Determine the (X, Y) coordinate at the center of the cell enclosing the given text.  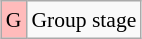
Group stage (84, 20)
G (14, 20)
